Search for the cell housing the specified text and yield its (x, y) center coordinate. 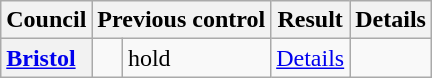
Result (310, 20)
hold (196, 58)
Bristol (46, 58)
Council (46, 20)
Previous control (182, 20)
